Detect which cell encompasses the target text, then output its [x, y] center coordinate. 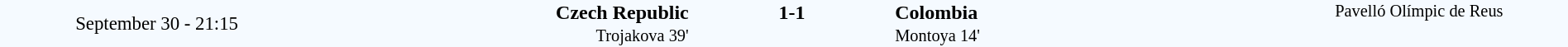
Pavelló Olímpic de Reus [1419, 23]
Czech Republic [501, 12]
Trojakova 39' [501, 36]
Colombia [1082, 12]
1-1 [791, 12]
September 30 - 21:15 [157, 23]
Montoya 14' [1082, 36]
